Determine the [x, y] coordinate at the center of the cell enclosing the given text.  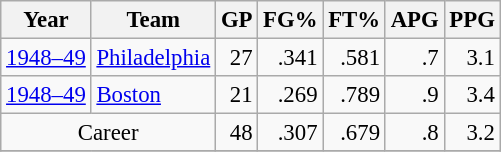
.679 [354, 133]
.7 [414, 58]
PPG [472, 20]
Team [153, 20]
Career [108, 133]
.307 [290, 133]
.789 [354, 95]
3.1 [472, 58]
FG% [290, 20]
3.2 [472, 133]
Philadelphia [153, 58]
27 [237, 58]
.8 [414, 133]
Boston [153, 95]
3.4 [472, 95]
.341 [290, 58]
.581 [354, 58]
.9 [414, 95]
GP [237, 20]
FT% [354, 20]
.269 [290, 95]
APG [414, 20]
21 [237, 95]
48 [237, 133]
Year [46, 20]
